Extract the (X, Y) coordinate from the center of the cell holding the provided text.  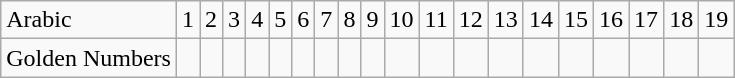
19 (716, 20)
9 (372, 20)
18 (682, 20)
10 (402, 20)
14 (540, 20)
Arabic (89, 20)
Golden Numbers (89, 58)
17 (646, 20)
11 (436, 20)
3 (234, 20)
7 (326, 20)
8 (350, 20)
13 (506, 20)
6 (304, 20)
12 (470, 20)
16 (612, 20)
4 (258, 20)
2 (212, 20)
1 (188, 20)
5 (280, 20)
15 (576, 20)
